From the cell containing the given text, extract its center point as (x, y) coordinate. 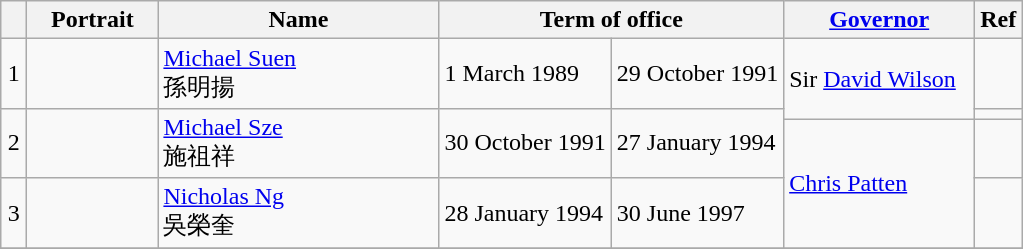
1 March 1989 (525, 74)
Ref (998, 20)
3 (14, 213)
Nicholas Ng吳榮奎 (298, 213)
Term of office (612, 20)
Michael Sze施祖祥 (298, 143)
30 October 1991 (525, 143)
27 January 1994 (697, 143)
29 October 1991 (697, 74)
Governor (880, 20)
Chris Patten (880, 183)
Michael Suen孫明揚 (298, 74)
Sir David Wilson (880, 80)
Portrait (92, 20)
1 (14, 74)
30 June 1997 (697, 213)
2 (14, 143)
Name (298, 20)
28 January 1994 (525, 213)
